Provide the (X, Y) coordinate of the cell's center where the given text is located.  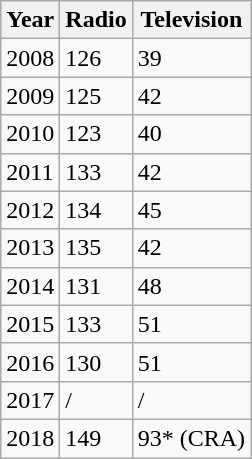
134 (96, 210)
2017 (30, 400)
126 (96, 58)
48 (191, 286)
149 (96, 438)
Television (191, 20)
2013 (30, 248)
Year (30, 20)
2008 (30, 58)
2015 (30, 324)
93* (CRA) (191, 438)
2014 (30, 286)
2016 (30, 362)
130 (96, 362)
45 (191, 210)
131 (96, 286)
2012 (30, 210)
2010 (30, 134)
2018 (30, 438)
123 (96, 134)
40 (191, 134)
2011 (30, 172)
39 (191, 58)
Radio (96, 20)
125 (96, 96)
2009 (30, 96)
135 (96, 248)
